Pinpoint the cell where the given text exists, returning its (X, Y) midpoint coordinate. 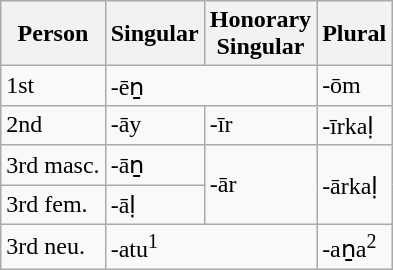
Singular (154, 34)
-ēṉ (210, 86)
3rd neu. (53, 246)
-ār (260, 184)
-āy (154, 125)
3rd masc. (53, 165)
-ārkaḷ (354, 184)
-atu1 (210, 246)
-īr (260, 125)
HonorarySingular (260, 34)
2nd (53, 125)
-aṉa2 (354, 246)
Person (53, 34)
3rd fem. (53, 204)
Plural (354, 34)
-āṉ (154, 165)
-īrkaḷ (354, 125)
1st (53, 86)
-ōm (354, 86)
-āḷ (154, 204)
